Search for the cell housing the specified text and yield its (x, y) center coordinate. 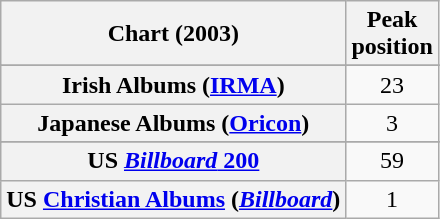
23 (392, 85)
3 (392, 123)
US Christian Albums (Billboard) (174, 199)
US Billboard 200 (174, 161)
59 (392, 161)
1 (392, 199)
Peakposition (392, 34)
Japanese Albums (Oricon) (174, 123)
Irish Albums (IRMA) (174, 85)
Chart (2003) (174, 34)
